From the cell containing the given text, extract its center point as [X, Y] coordinate. 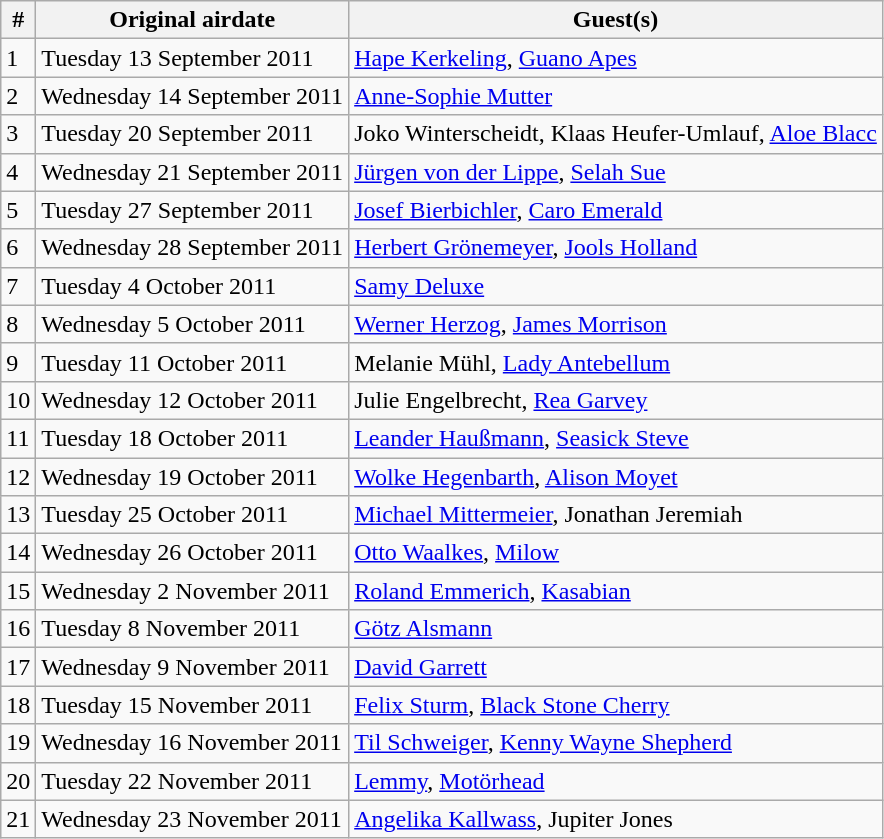
6 [18, 248]
Wednesday 19 October 2011 [192, 477]
21 [18, 819]
Wolke Hegenbarth, Alison Moyet [616, 477]
14 [18, 553]
20 [18, 781]
Guest(s) [616, 20]
Jürgen von der Lippe, Selah Sue [616, 172]
Götz Alsmann [616, 629]
9 [18, 362]
4 [18, 172]
Wednesday 16 November 2011 [192, 743]
Joko Winterscheidt, Klaas Heufer-Umlauf, Aloe Blacc [616, 134]
Melanie Mühl, Lady Antebellum [616, 362]
Wednesday 23 November 2011 [192, 819]
18 [18, 705]
Wednesday 12 October 2011 [192, 400]
11 [18, 438]
19 [18, 743]
Wednesday 9 November 2011 [192, 667]
3 [18, 134]
Josef Bierbichler, Caro Emerald [616, 210]
Tuesday 8 November 2011 [192, 629]
Michael Mittermeier, Jonathan Jeremiah [616, 515]
Wednesday 14 September 2011 [192, 96]
10 [18, 400]
Tuesday 11 October 2011 [192, 362]
Tuesday 15 November 2011 [192, 705]
Lemmy, Motörhead [616, 781]
Otto Waalkes, Milow [616, 553]
Tuesday 20 September 2011 [192, 134]
Wednesday 5 October 2011 [192, 324]
Hape Kerkeling, Guano Apes [616, 58]
1 [18, 58]
Roland Emmerich, Kasabian [616, 591]
Wednesday 2 November 2011 [192, 591]
16 [18, 629]
Anne-Sophie Mutter [616, 96]
Tuesday 13 September 2011 [192, 58]
David Garrett [616, 667]
Tuesday 18 October 2011 [192, 438]
5 [18, 210]
Herbert Grönemeyer, Jools Holland [616, 248]
Til Schweiger, Kenny Wayne Shepherd [616, 743]
# [18, 20]
Julie Engelbrecht, Rea Garvey [616, 400]
Tuesday 25 October 2011 [192, 515]
Tuesday 4 October 2011 [192, 286]
15 [18, 591]
8 [18, 324]
Werner Herzog, James Morrison [616, 324]
2 [18, 96]
Wednesday 28 September 2011 [192, 248]
Wednesday 26 October 2011 [192, 553]
Original airdate [192, 20]
17 [18, 667]
13 [18, 515]
Samy Deluxe [616, 286]
Tuesday 22 November 2011 [192, 781]
Leander Haußmann, Seasick Steve [616, 438]
12 [18, 477]
Wednesday 21 September 2011 [192, 172]
Felix Sturm, Black Stone Cherry [616, 705]
Angelika Kallwass, Jupiter Jones [616, 819]
7 [18, 286]
Tuesday 27 September 2011 [192, 210]
